Capture the cell that displays the provided text and extract its (X, Y) central coordinate. 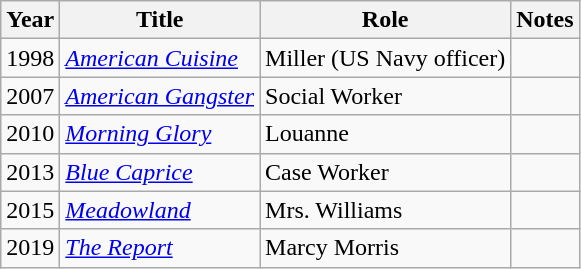
2015 (30, 210)
Social Worker (386, 96)
American Gangster (160, 96)
2019 (30, 248)
Blue Caprice (160, 172)
Notes (545, 20)
2007 (30, 96)
Marcy Morris (386, 248)
Morning Glory (160, 134)
Year (30, 20)
The Report (160, 248)
Role (386, 20)
Title (160, 20)
American Cuisine (160, 58)
Louanne (386, 134)
2010 (30, 134)
Case Worker (386, 172)
Mrs. Williams (386, 210)
Miller (US Navy officer) (386, 58)
1998 (30, 58)
2013 (30, 172)
Meadowland (160, 210)
